Extract the (X, Y) coordinate from the center of the cell holding the provided text.  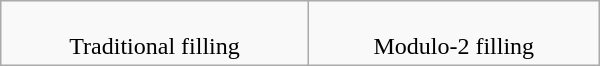
Traditional filling (155, 34)
Modulo-2 filling (454, 34)
